Provide the [x, y] coordinate of the cell's center where the given text is located.  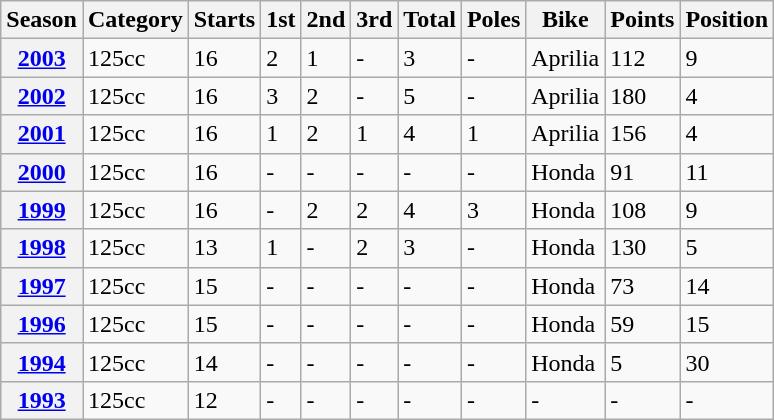
156 [642, 134]
2nd [326, 20]
1999 [42, 210]
Category [135, 20]
2002 [42, 96]
3rd [374, 20]
12 [224, 400]
2003 [42, 58]
11 [727, 172]
Points [642, 20]
59 [642, 324]
1996 [42, 324]
Poles [493, 20]
Total [430, 20]
Starts [224, 20]
Bike [566, 20]
130 [642, 248]
1993 [42, 400]
1st [281, 20]
Season [42, 20]
73 [642, 286]
2000 [42, 172]
2001 [42, 134]
108 [642, 210]
91 [642, 172]
13 [224, 248]
1994 [42, 362]
1997 [42, 286]
112 [642, 58]
180 [642, 96]
Position [727, 20]
1998 [42, 248]
30 [727, 362]
